Detect which cell encompasses the target text, then output its [X, Y] center coordinate. 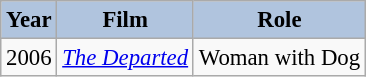
Year [29, 20]
Woman with Dog [279, 58]
Role [279, 20]
Film [126, 20]
The Departed [126, 58]
2006 [29, 58]
